Determine the [X, Y] coordinate at the center of the cell enclosing the given text.  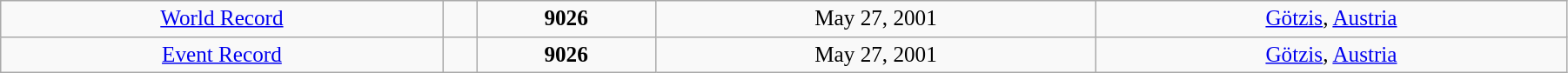
World Record [222, 19]
Event Record [222, 55]
